Identify which cell holds the provided text, then report its [x, y] central coordinate. 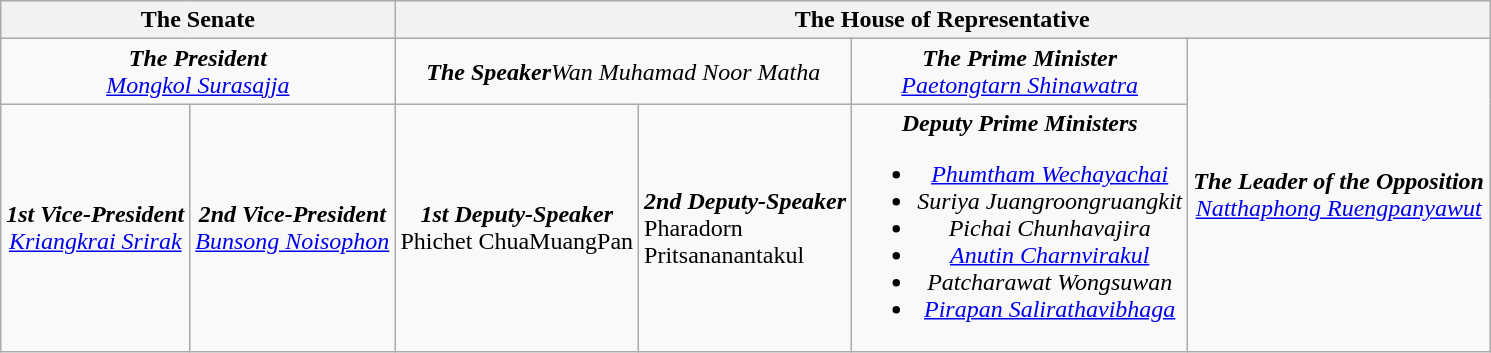
The SpeakerWan Muhamad Noor Matha [624, 72]
1st Vice-PresidentKriangkrai Srirak [96, 228]
The Leader of the OppositionNatthaphong Ruengpanyawut [1339, 196]
The PresidentMongkol Surasajja [198, 72]
The House of Representative [942, 20]
1st Deputy-SpeakerPhichet ChuaMuangPan [517, 228]
The Senate [198, 20]
The Prime MinisterPaetongtarn Shinawatra [1020, 72]
2nd Vice-PresidentBunsong Noisophon [292, 228]
2nd Deputy-SpeakerPharadornPritsananantakul [746, 228]
